Output the (x, y) coordinate of the center of the cell containing the given text.  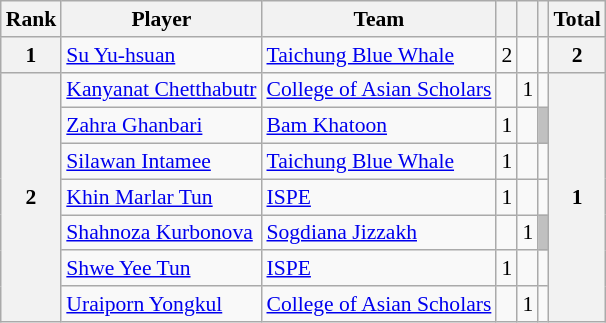
Uraiporn Yongkul (161, 304)
Sogdiana Jizzakh (378, 233)
Total (576, 19)
Shahnoza Kurbonova (161, 233)
Kanyanat Chetthabutr (161, 90)
Team (378, 19)
Bam Khatoon (378, 126)
Su Yu-hsuan (161, 55)
Shwe Yee Tun (161, 269)
Khin Marlar Tun (161, 197)
Rank (32, 19)
Silawan Intamee (161, 162)
Player (161, 19)
Zahra Ghanbari (161, 126)
